Return the [X, Y] coordinate for the center point of the cell that contains the specified text.  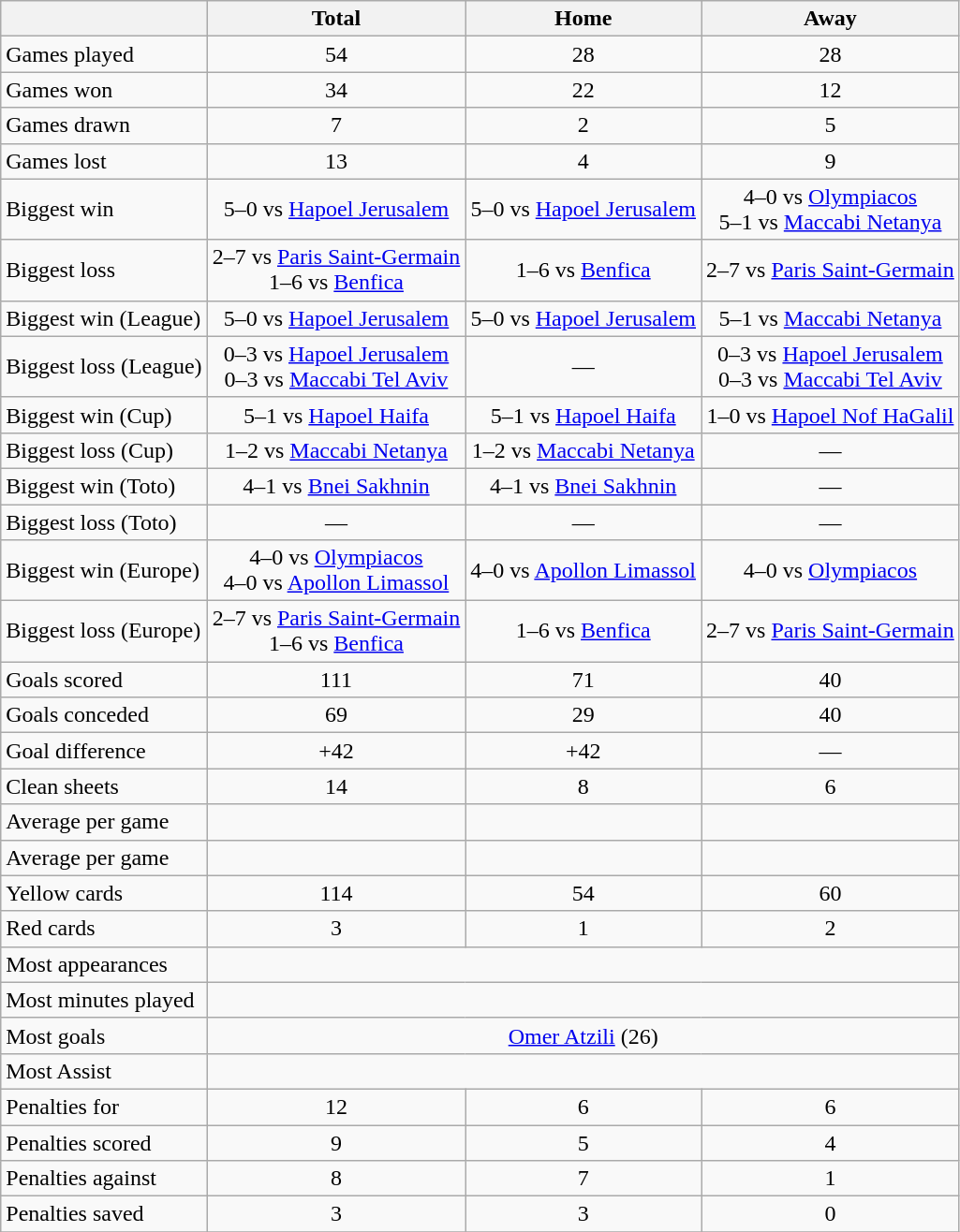
Biggest win (Toto) [104, 486]
Home [583, 19]
69 [336, 715]
Goals conceded [104, 715]
4–0 vs Olympiacos [831, 571]
Biggest loss (Toto) [104, 521]
Biggest win (League) [104, 318]
Biggest loss (League) [104, 367]
1–0 vs Hapoel Nof HaGalil [831, 415]
Goal difference [104, 751]
Clean sheets [104, 786]
Biggest loss (Europe) [104, 631]
Biggest loss [104, 270]
13 [336, 161]
Games played [104, 54]
0 [831, 1214]
2–7 vs Paris Saint-Germain1–6 vs Benfica [336, 270]
Most appearances [104, 964]
Goals scored [104, 680]
114 [336, 893]
Red cards [104, 929]
5–1 vs Maccabi Netanya [831, 318]
Penalties against [104, 1179]
Biggest win (Europe) [104, 571]
Most goals [104, 1035]
Total [336, 19]
60 [831, 893]
4–0 vs Olympiacos 5–1 vs Maccabi Netanya [831, 210]
2–7 vs Paris Saint-Germain 1–6 vs Benfica [336, 631]
Biggest loss (Cup) [104, 450]
29 [583, 715]
34 [336, 90]
Yellow cards [104, 893]
Games drawn [104, 125]
Most Assist [104, 1071]
Most minutes played [104, 1000]
4–0 vs Olympiacos4–0 vs Apollon Limassol [336, 571]
Games lost [104, 161]
Away [831, 19]
Penalties saved [104, 1214]
Omer Atzili (26) [583, 1035]
Penalties scored [104, 1143]
Games won [104, 90]
111 [336, 680]
14 [336, 786]
Biggest win (Cup) [104, 415]
Penalties for [104, 1107]
22 [583, 90]
4–0 vs Apollon Limassol [583, 571]
Biggest win [104, 210]
71 [583, 680]
